Extract the [X, Y] coordinate from the center of the cell holding the provided text.  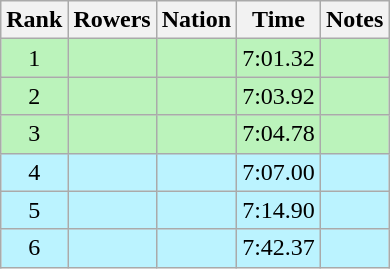
1 [34, 58]
Rowers [112, 20]
7:03.92 [279, 96]
7:01.32 [279, 58]
7:04.78 [279, 134]
7:07.00 [279, 172]
4 [34, 172]
Time [279, 20]
Notes [354, 20]
Rank [34, 20]
3 [34, 134]
5 [34, 210]
6 [34, 248]
Nation [196, 20]
2 [34, 96]
7:42.37 [279, 248]
7:14.90 [279, 210]
